Output the (X, Y) coordinate of the center of the cell containing the given text.  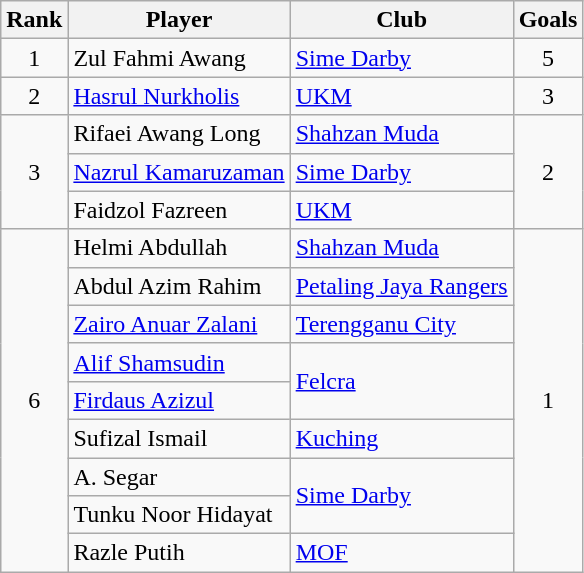
Player (179, 20)
A. Segar (179, 477)
6 (34, 400)
Abdul Azim Rahim (179, 286)
Goals (548, 20)
Club (402, 20)
MOF (402, 553)
Petaling Jaya Rangers (402, 286)
Helmi Abdullah (179, 248)
Zul Fahmi Awang (179, 58)
Kuching (402, 438)
Zairo Anuar Zalani (179, 324)
Felcra (402, 381)
Tunku Noor Hidayat (179, 515)
Faidzol Fazreen (179, 210)
Terengganu City (402, 324)
Alif Shamsudin (179, 362)
Nazrul Kamaruzaman (179, 172)
Rifaei Awang Long (179, 134)
Firdaus Azizul (179, 400)
5 (548, 58)
Razle Putih (179, 553)
Sufizal Ismail (179, 438)
Rank (34, 20)
Hasrul Nurkholis (179, 96)
